From the cell containing the given text, extract its center point as (x, y) coordinate. 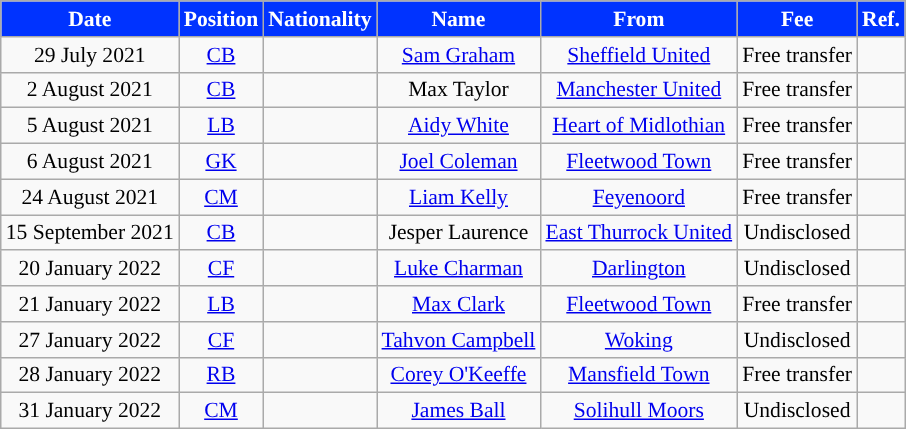
24 August 2021 (90, 197)
31 January 2022 (90, 411)
Aidy White (459, 126)
21 January 2022 (90, 304)
Jesper Laurence (459, 233)
Ref. (881, 19)
Woking (638, 340)
Max Clark (459, 304)
Sheffield United (638, 55)
Heart of Midlothian (638, 126)
Date (90, 19)
GK (221, 162)
Liam Kelly (459, 197)
East Thurrock United (638, 233)
Position (221, 19)
Luke Charman (459, 269)
28 January 2022 (90, 375)
2 August 2021 (90, 90)
27 January 2022 (90, 340)
Name (459, 19)
29 July 2021 (90, 55)
RB (221, 375)
Manchester United (638, 90)
Sam Graham (459, 55)
Feyenoord (638, 197)
From (638, 19)
Joel Coleman (459, 162)
James Ball (459, 411)
6 August 2021 (90, 162)
Mansfield Town (638, 375)
Tahvon Campbell (459, 340)
5 August 2021 (90, 126)
Darlington (638, 269)
Max Taylor (459, 90)
20 January 2022 (90, 269)
Solihull Moors (638, 411)
Nationality (320, 19)
Fee (797, 19)
15 September 2021 (90, 233)
Corey O'Keeffe (459, 375)
